For the text-containing cell, return its midpoint in [X, Y] coordinate format. 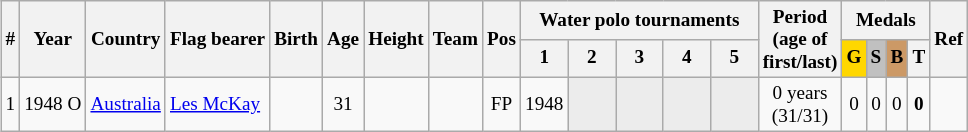
# [10, 40]
Les McKay [217, 104]
S [876, 58]
Period(age offirst/last) [800, 40]
Team [455, 40]
3 [640, 58]
Medals [886, 20]
Country [126, 40]
Australia [126, 104]
1948 [544, 104]
Birth [296, 40]
4 [687, 58]
0 years(31/31) [800, 104]
Ref [949, 40]
5 [735, 58]
31 [344, 104]
2 [592, 58]
1948 O [53, 104]
B [897, 58]
Pos [502, 40]
FP [502, 104]
G [854, 58]
Age [344, 40]
Height [396, 40]
Water polo tournaments [639, 20]
Year [53, 40]
T [919, 58]
Flag bearer [217, 40]
